Return the (X, Y) coordinate for the center point of the cell that contains the specified text.  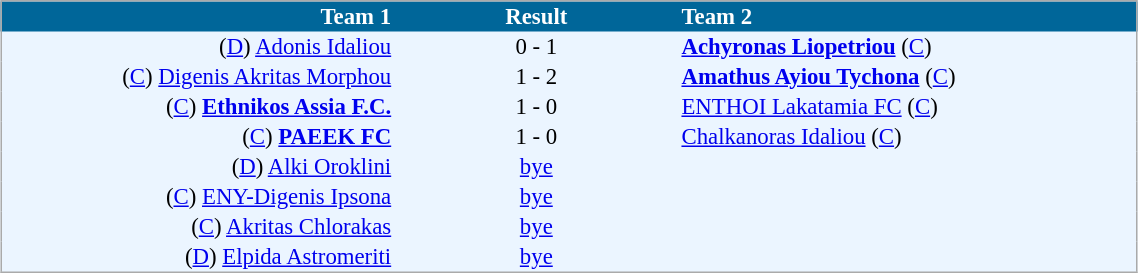
1 - 2 (536, 77)
(C) Akritas Chlorakas (197, 227)
Achyronas Liopetriou (C) (908, 47)
(C) Digenis Akritas Morphou (197, 77)
(D) Elpida Astromeriti (197, 257)
(C) ENY-Digenis Ipsona (197, 197)
0 - 1 (536, 47)
Team 1 (197, 16)
(D) Adonis Idaliou (197, 47)
Team 2 (908, 16)
(C) Ethnikos Assia F.C. (197, 107)
Result (536, 16)
ENTHOI Lakatamia FC (C) (908, 107)
Chalkanoras Idaliou (C) (908, 137)
(D) Alki Oroklini (197, 167)
Amathus Ayiou Tychona (C) (908, 77)
(C) PAEEK FC (197, 137)
